Pinpoint the cell where the given text exists, returning its [X, Y] midpoint coordinate. 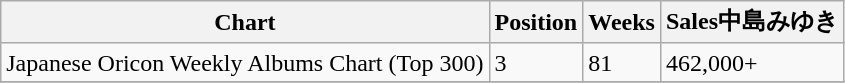
Weeks [622, 22]
Chart [245, 22]
Japanese Oricon Weekly Albums Chart (Top 300) [245, 62]
3 [536, 62]
Position [536, 22]
81 [622, 62]
Sales中島みゆき [752, 22]
462,000+ [752, 62]
